Provide the [x, y] coordinate of the cell's center where the given text is located.  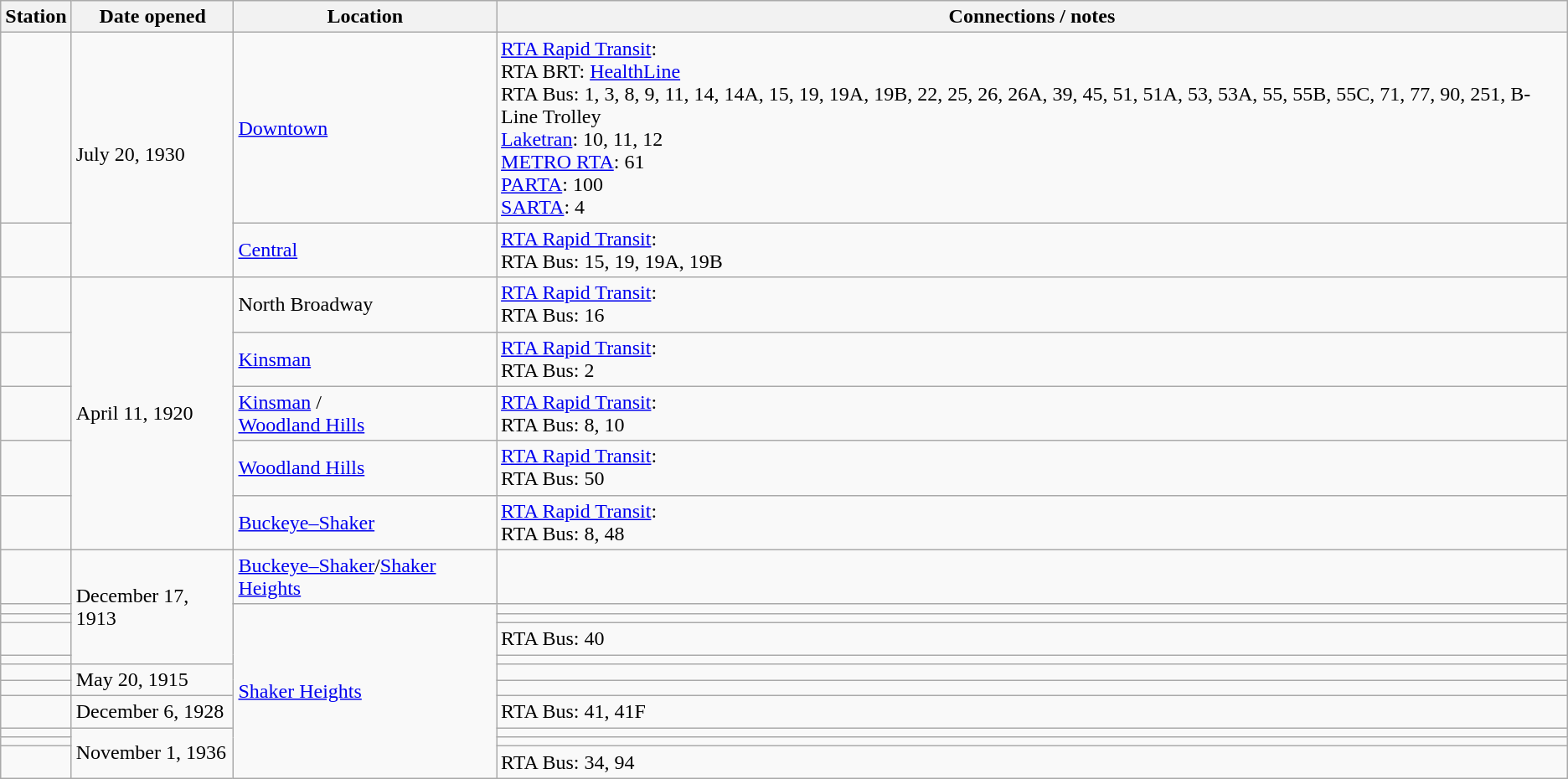
RTA Rapid Transit: RTA Bus: 16 [1032, 305]
Connections / notes [1032, 17]
Buckeye–Shaker [365, 523]
North Broadway [365, 305]
RTA Bus: 41, 41F [1032, 712]
RTA Rapid Transit: RTA Bus: 8, 48 [1032, 523]
Location [365, 17]
December 17, 1913 [152, 606]
April 11, 1920 [152, 414]
Buckeye–Shaker/Shaker Heights [365, 576]
Station [36, 17]
July 20, 1930 [152, 155]
Downtown [365, 127]
Kinsman [365, 359]
RTA Rapid Transit: RTA Bus: 8, 10 [1032, 414]
RTA Bus: 40 [1032, 638]
RTA Bus: 34, 94 [1032, 762]
Kinsman /Woodland Hills [365, 414]
RTA Rapid Transit: RTA Bus: 15, 19, 19A, 19B [1032, 250]
Woodland Hills [365, 467]
Date opened [152, 17]
December 6, 1928 [152, 712]
Shaker Heights [365, 691]
RTA Rapid Transit: RTA Bus: 50 [1032, 467]
RTA Rapid Transit: RTA Bus: 2 [1032, 359]
Central [365, 250]
November 1, 1936 [152, 753]
May 20, 1915 [152, 680]
